Detect which cell encompasses the target text, then output its [x, y] center coordinate. 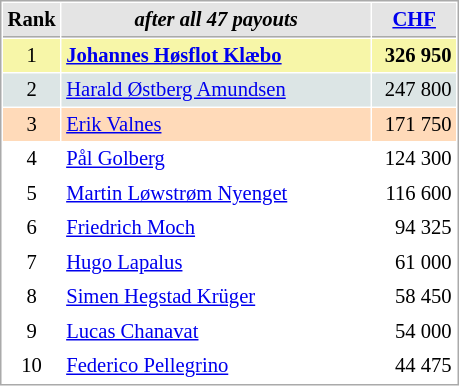
Erik Valnes [216, 124]
94 325 [414, 228]
2 [32, 90]
116 600 [414, 194]
3 [32, 124]
54 000 [414, 332]
Rank [32, 20]
Hugo Lapalus [216, 262]
171 750 [414, 124]
Lucas Chanavat [216, 332]
5 [32, 194]
8 [32, 296]
10 [32, 366]
Friedrich Moch [216, 228]
326 950 [414, 56]
1 [32, 56]
247 800 [414, 90]
after all 47 payouts [216, 20]
Martin Løwstrøm Nyenget [216, 194]
CHF [414, 20]
6 [32, 228]
Simen Hegstad Krüger [216, 296]
Pål Golberg [216, 158]
Johannes Høsflot Klæbo [216, 56]
124 300 [414, 158]
Federico Pellegrino [216, 366]
58 450 [414, 296]
61 000 [414, 262]
Harald Østberg Amundsen [216, 90]
7 [32, 262]
9 [32, 332]
44 475 [414, 366]
4 [32, 158]
